Detect which cell encompasses the target text, then output its (X, Y) center coordinate. 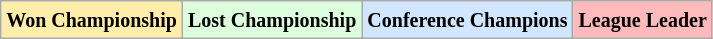
Won Championship (92, 20)
League Leader (642, 20)
Lost Championship (272, 20)
Conference Champions (468, 20)
